Locate the cell with the specified text and output its (x, y) center coordinate. 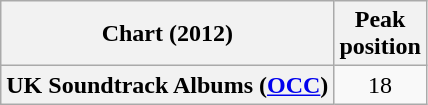
Peakposition (380, 34)
Chart (2012) (168, 34)
UK Soundtrack Albums (OCC) (168, 85)
18 (380, 85)
